Extract the [X, Y] coordinate from the center of the cell holding the provided text.  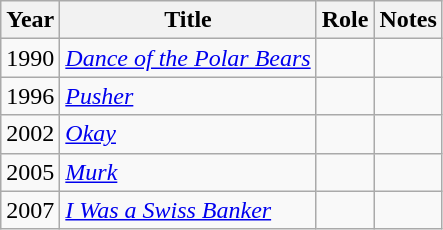
2002 [30, 134]
2007 [30, 210]
Year [30, 20]
2005 [30, 172]
Dance of the Polar Bears [188, 58]
1996 [30, 96]
Okay [188, 134]
Role [345, 20]
Title [188, 20]
1990 [30, 58]
Murk [188, 172]
Pusher [188, 96]
I Was a Swiss Banker [188, 210]
Notes [408, 20]
